Return [X, Y] of the center of cell containing provided text 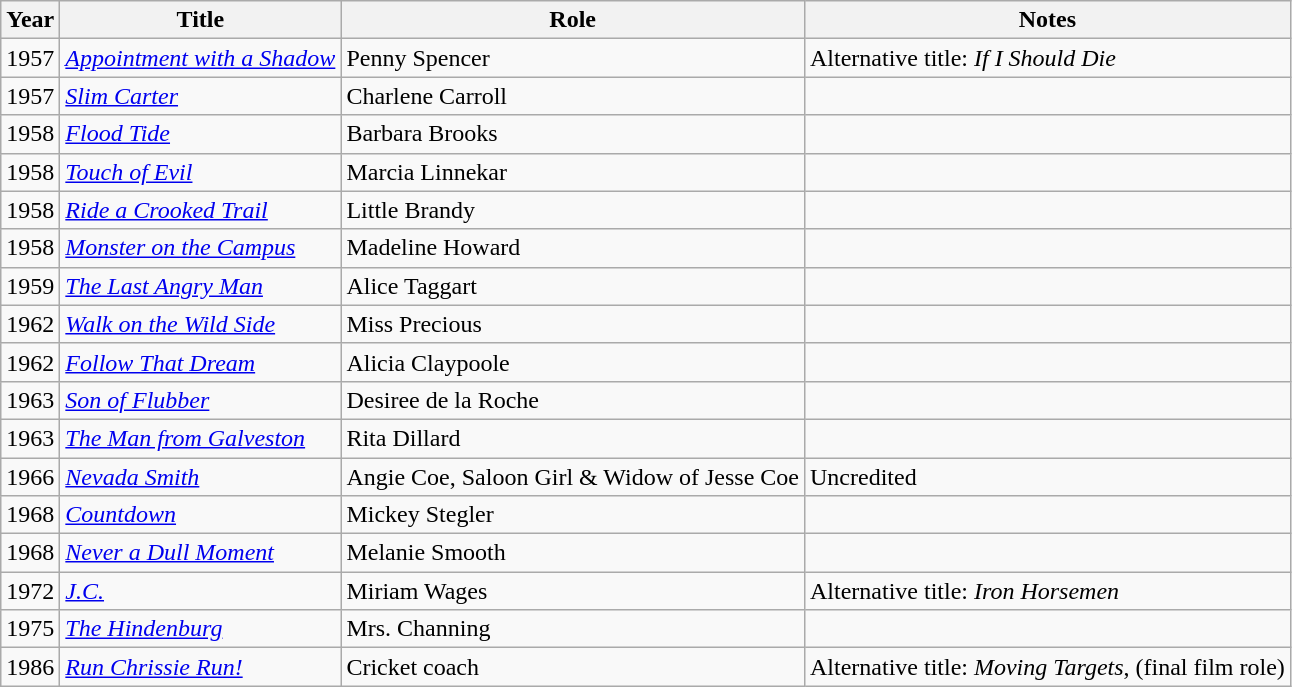
Miriam Wages [573, 591]
Mickey Stegler [573, 515]
Nevada Smith [200, 477]
1966 [30, 477]
Follow That Dream [200, 362]
1975 [30, 629]
Mrs. Channing [573, 629]
Run Chrissie Run! [200, 667]
J.C. [200, 591]
Charlene Carroll [573, 96]
Alternative title: If I Should Die [1047, 58]
Barbara Brooks [573, 134]
Uncredited [1047, 477]
Melanie Smooth [573, 553]
Monster on the Campus [200, 248]
The Last Angry Man [200, 286]
Touch of Evil [200, 172]
Never a Dull Moment [200, 553]
Cricket coach [573, 667]
Rita Dillard [573, 438]
Countdown [200, 515]
Desiree de la Roche [573, 400]
Year [30, 20]
The Man from Galveston [200, 438]
Walk on the Wild Side [200, 324]
Alicia Claypoole [573, 362]
1986 [30, 667]
Son of Flubber [200, 400]
Alternative title: Iron Horsemen [1047, 591]
Angie Coe, Saloon Girl & Widow of Jesse Coe [573, 477]
Role [573, 20]
Madeline Howard [573, 248]
Marcia Linnekar [573, 172]
Penny Spencer [573, 58]
Ride a Crooked Trail [200, 210]
Appointment with a Shadow [200, 58]
Notes [1047, 20]
1959 [30, 286]
The Hindenburg [200, 629]
Miss Precious [573, 324]
Little Brandy [573, 210]
Flood Tide [200, 134]
Title [200, 20]
Alice Taggart [573, 286]
Alternative title: Moving Targets, (final film role) [1047, 667]
1972 [30, 591]
Slim Carter [200, 96]
